Provide the [X, Y] coordinate of the cell's center where the given text is located.  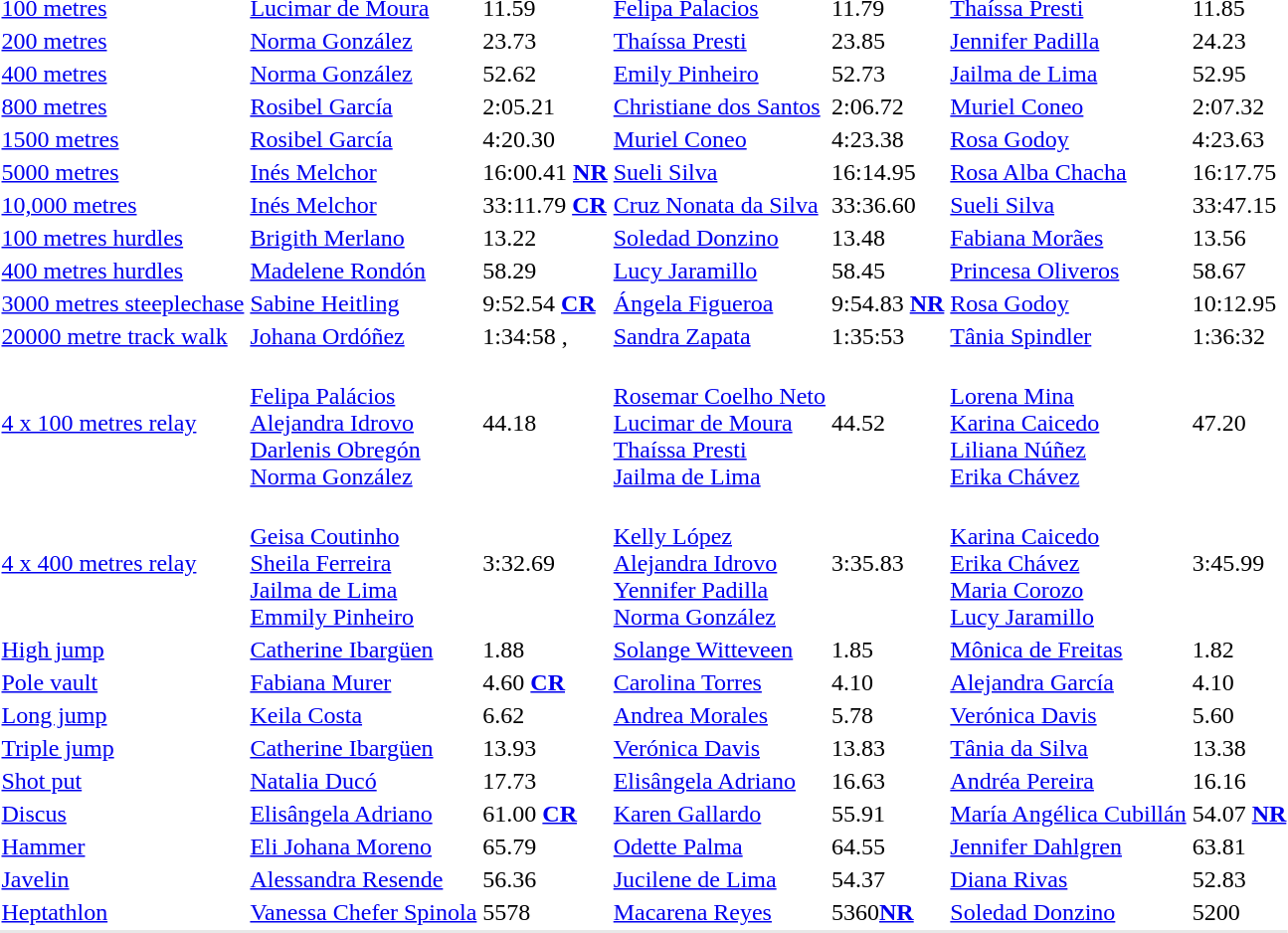
Discus [123, 814]
58.29 [545, 271]
5.60 [1239, 715]
5000 metres [123, 172]
56.36 [545, 879]
Long jump [123, 715]
Alessandra Resende [364, 879]
2:07.32 [1239, 106]
Rosa Alba Chacha [1068, 172]
High jump [123, 650]
16:14.95 [888, 172]
Vanessa Chefer Spinola [364, 912]
9:54.83 NR [888, 303]
54.37 [888, 879]
Sandra Zapata [719, 336]
Mônica de Freitas [1068, 650]
Kelly LópezAlejandra IdrovoYennifer PadillaNorma González [719, 563]
3:32.69 [545, 563]
33:11.79 CR [545, 205]
Andréa Pereira [1068, 781]
3:35.83 [888, 563]
4.60 CR [545, 682]
9:52.54 CR [545, 303]
23.85 [888, 41]
55.91 [888, 814]
Felipa PaláciosAlejandra IdrovoDarlenis ObregónNorma González [364, 423]
5.78 [888, 715]
400 metres [123, 74]
Javelin [123, 879]
63.81 [1239, 846]
Brigith Merlano [364, 238]
4:20.30 [545, 139]
13.22 [545, 238]
4 x 400 metres relay [123, 563]
Diana Rivas [1068, 879]
20000 metre track walk [123, 336]
1.85 [888, 650]
44.18 [545, 423]
María Angélica Cubillán [1068, 814]
Jucilene de Lima [719, 879]
4 x 100 metres relay [123, 423]
Rosemar Coelho NetoLucimar de MouraThaíssa PrestiJailma de Lima [719, 423]
Lorena MinaKarina CaicedoLiliana NúñezErika Chávez [1068, 423]
Tânia da Silva [1068, 748]
52.95 [1239, 74]
33:36.60 [888, 205]
Natalia Ducó [364, 781]
13.93 [545, 748]
1500 metres [123, 139]
23.73 [545, 41]
Karen Gallardo [719, 814]
52.73 [888, 74]
Johana Ordóñez [364, 336]
10:12.95 [1239, 303]
Cruz Nonata da Silva [719, 205]
Karina CaicedoErika ChávezMaria CorozoLucy Jaramillo [1068, 563]
16.63 [888, 781]
Macarena Reyes [719, 912]
6.62 [545, 715]
Madelene Rondón [364, 271]
200 metres [123, 41]
Tânia Spindler [1068, 336]
16.16 [1239, 781]
1.82 [1239, 650]
Alejandra García [1068, 682]
Carolina Torres [719, 682]
Christiane dos Santos [719, 106]
Emily Pinheiro [719, 74]
3000 metres steeplechase [123, 303]
58.45 [888, 271]
13.48 [888, 238]
Geisa CoutinhoSheila FerreiraJailma de LimaEmmily Pinheiro [364, 563]
10,000 metres [123, 205]
Jennifer Padilla [1068, 41]
800 metres [123, 106]
44.52 [888, 423]
Triple jump [123, 748]
400 metres hurdles [123, 271]
Odette Palma [719, 846]
5360NR [888, 912]
33:47.15 [1239, 205]
Solange Witteveen [719, 650]
1.88 [545, 650]
Eli Johana Moreno [364, 846]
3:45.99 [1239, 563]
Princesa Oliveros [1068, 271]
Lucy Jaramillo [719, 271]
Fabiana Murer [364, 682]
5578 [545, 912]
1:36:32 [1239, 336]
Pole vault [123, 682]
Shot put [123, 781]
4:23.38 [888, 139]
58.67 [1239, 271]
Jennifer Dahlgren [1068, 846]
100 metres hurdles [123, 238]
Keila Costa [364, 715]
13.83 [888, 748]
16:00.41 NR [545, 172]
2:05.21 [545, 106]
Andrea Morales [719, 715]
1:35:53 [888, 336]
Jailma de Lima [1068, 74]
17.73 [545, 781]
4:23.63 [1239, 139]
5200 [1239, 912]
52.62 [545, 74]
52.83 [1239, 879]
47.20 [1239, 423]
61.00 CR [545, 814]
65.79 [545, 846]
16:17.75 [1239, 172]
13.56 [1239, 238]
13.38 [1239, 748]
64.55 [888, 846]
Fabiana Morães [1068, 238]
54.07 NR [1239, 814]
2:06.72 [888, 106]
1:34:58 , [545, 336]
24.23 [1239, 41]
Heptathlon [123, 912]
Ángela Figueroa [719, 303]
Thaíssa Presti [719, 41]
Hammer [123, 846]
Sabine Heitling [364, 303]
